Capture the cell that displays the provided text and extract its [x, y] central coordinate. 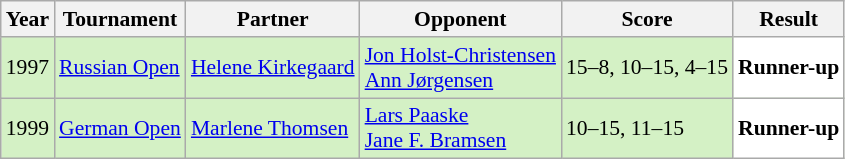
Russian Open [120, 68]
10–15, 11–15 [647, 128]
1999 [28, 128]
Year [28, 19]
15–8, 10–15, 4–15 [647, 68]
1997 [28, 68]
Helene Kirkegaard [273, 68]
Result [788, 19]
Lars Paaske Jane F. Bramsen [460, 128]
Score [647, 19]
German Open [120, 128]
Opponent [460, 19]
Tournament [120, 19]
Marlene Thomsen [273, 128]
Jon Holst-Christensen Ann Jørgensen [460, 68]
Partner [273, 19]
